Scan for the cell matching the given text and deliver its (x, y) coordinate at center. 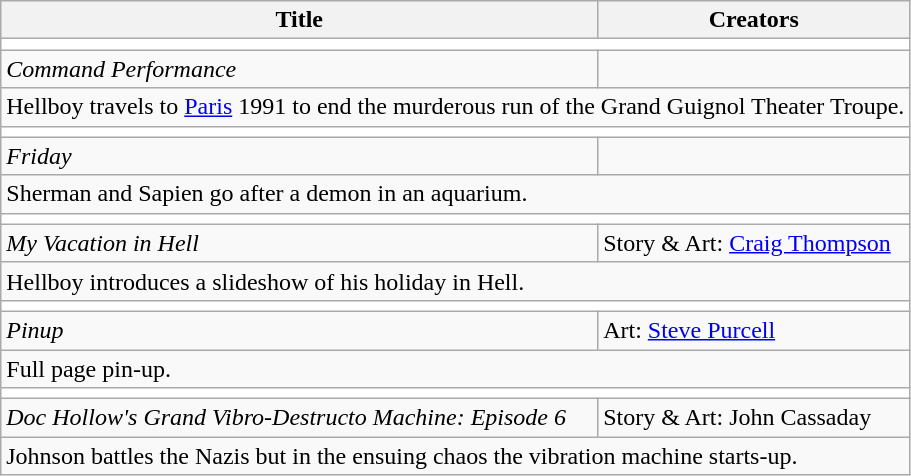
Title (300, 20)
Johnson battles the Nazis but in the ensuing chaos the vibration machine starts-up. (456, 456)
Story & Art: Craig Thompson (754, 243)
Creators (754, 20)
Full page pin-up. (456, 369)
Hellboy introduces a slideshow of his holiday in Hell. (456, 281)
Art: Steve Purcell (754, 330)
Story & Art: John Cassaday (754, 418)
Sherman and Sapien go after a demon in an aquarium. (456, 194)
Command Performance (300, 69)
Doc Hollow's Grand Vibro-Destructo Machine: Episode 6 (300, 418)
Pinup (300, 330)
Friday (300, 156)
Hellboy travels to Paris 1991 to end the murderous run of the Grand Guignol Theater Troupe. (456, 107)
My Vacation in Hell (300, 243)
